Pinpoint the cell where the given text exists, returning its [x, y] midpoint coordinate. 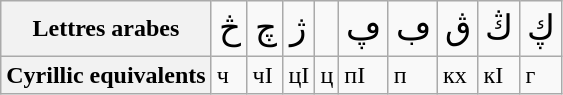
ژ [299, 28]
чI [265, 75]
ڨ [458, 28]
Lettres arabes [106, 28]
п [412, 75]
څ [229, 28]
ц [327, 75]
ч [229, 75]
ڢ [412, 28]
пI [364, 75]
ڭ [499, 28]
Cyrillic equivalents [106, 75]
г [541, 75]
кх [458, 75]
چ [265, 28]
кI [499, 75]
ڥ [364, 28]
ڮ [541, 28]
цI [299, 75]
